Return [X, Y] of the center of cell containing provided text 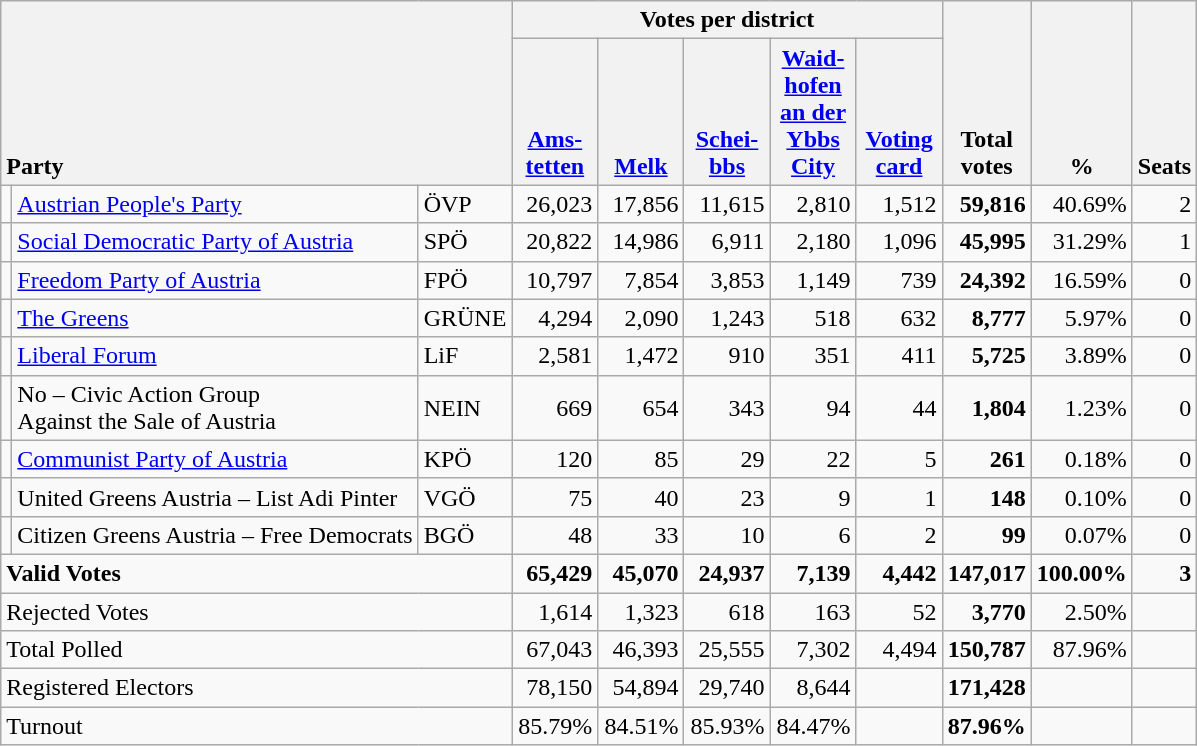
84.51% [641, 726]
618 [727, 611]
148 [986, 497]
11,615 [727, 204]
33 [641, 535]
100.00% [1082, 573]
147,017 [986, 573]
65,429 [555, 573]
1,614 [555, 611]
Registered Electors [256, 688]
Valid Votes [256, 573]
The Greens [215, 318]
2,581 [555, 356]
3.89% [1082, 356]
40 [641, 497]
1,472 [641, 356]
6 [813, 535]
67,043 [555, 650]
Votingcard [899, 112]
2.50% [1082, 611]
NEIN [465, 408]
99 [986, 535]
Votes per district [727, 20]
3,770 [986, 611]
85 [641, 459]
Citizen Greens Austria – Free Democrats [215, 535]
2,810 [813, 204]
Seats [1164, 93]
20,822 [555, 242]
22 [813, 459]
2,090 [641, 318]
5.97% [1082, 318]
SPÖ [465, 242]
150,787 [986, 650]
Rejected Votes [256, 611]
1,096 [899, 242]
25,555 [727, 650]
1.23% [1082, 408]
GRÜNE [465, 318]
VGÖ [465, 497]
171,428 [986, 688]
5,725 [986, 356]
739 [899, 280]
7,302 [813, 650]
0.07% [1082, 535]
45,995 [986, 242]
518 [813, 318]
75 [555, 497]
411 [899, 356]
24,392 [986, 280]
Social Democratic Party of Austria [215, 242]
Turnout [256, 726]
17,856 [641, 204]
ÖVP [465, 204]
3,853 [727, 280]
No – Civic Action GroupAgainst the Sale of Austria [215, 408]
45,070 [641, 573]
14,986 [641, 242]
1,323 [641, 611]
910 [727, 356]
4,494 [899, 650]
52 [899, 611]
78,150 [555, 688]
351 [813, 356]
Waid-hofenan derYbbsCity [813, 112]
BGÖ [465, 535]
9 [813, 497]
59,816 [986, 204]
Totalvotes [986, 93]
16.59% [1082, 280]
4,442 [899, 573]
1,512 [899, 204]
29 [727, 459]
26,023 [555, 204]
29,740 [727, 688]
Melk [641, 112]
United Greens Austria – List Adi Pinter [215, 497]
10,797 [555, 280]
4,294 [555, 318]
7,854 [641, 280]
Ams-tetten [555, 112]
94 [813, 408]
FPÖ [465, 280]
163 [813, 611]
8,644 [813, 688]
6,911 [727, 242]
31.29% [1082, 242]
669 [555, 408]
23 [727, 497]
0.10% [1082, 497]
24,937 [727, 573]
Party [256, 93]
7,139 [813, 573]
KPÖ [465, 459]
85.79% [555, 726]
48 [555, 535]
Total Polled [256, 650]
Liberal Forum [215, 356]
Communist Party of Austria [215, 459]
0.18% [1082, 459]
261 [986, 459]
10 [727, 535]
44 [899, 408]
632 [899, 318]
% [1082, 93]
343 [727, 408]
LiF [465, 356]
54,894 [641, 688]
1,149 [813, 280]
40.69% [1082, 204]
2,180 [813, 242]
85.93% [727, 726]
1,243 [727, 318]
Freedom Party of Austria [215, 280]
3 [1164, 573]
1,804 [986, 408]
Austrian People's Party [215, 204]
8,777 [986, 318]
120 [555, 459]
84.47% [813, 726]
Schei-bbs [727, 112]
5 [899, 459]
654 [641, 408]
46,393 [641, 650]
